For the text-containing cell, return its midpoint in (X, Y) coordinate format. 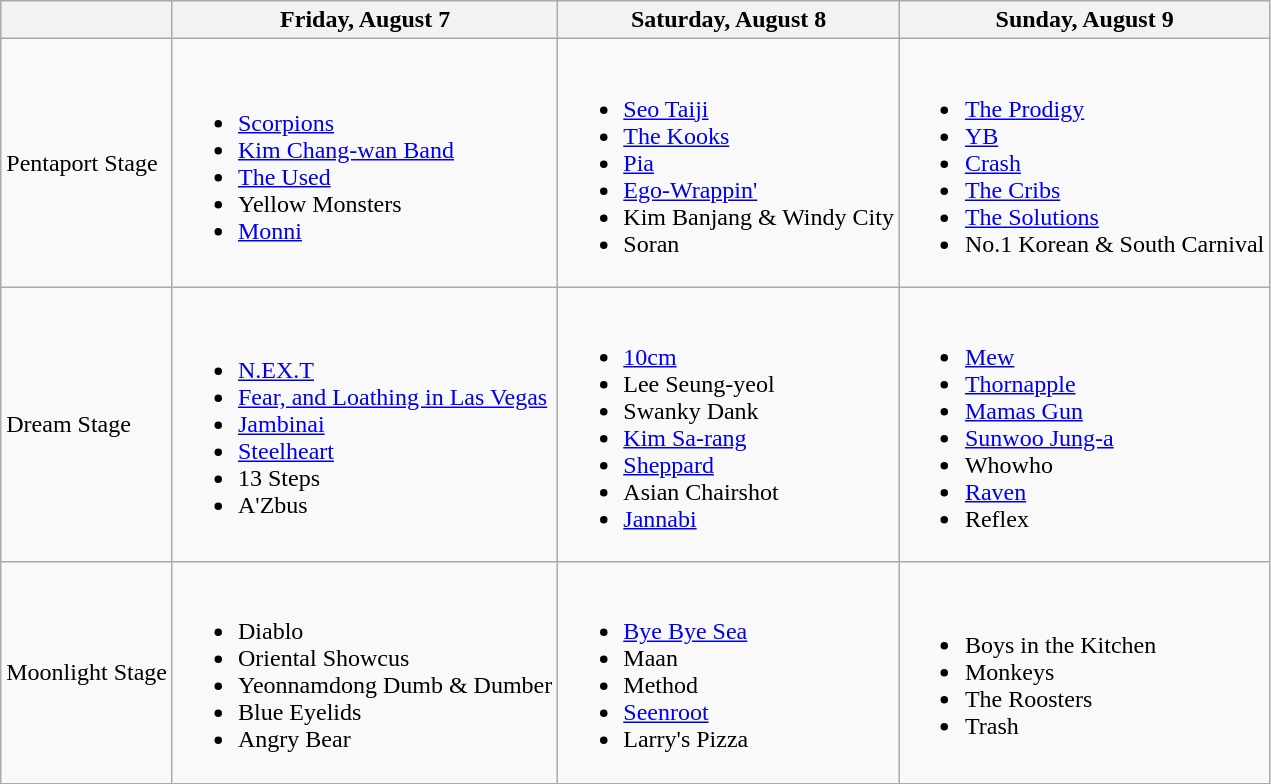
Dream Stage (87, 424)
DiabloOriental ShowcusYeonnamdong Dumb & DumberBlue EyelidsAngry Bear (364, 672)
Seo TaijiThe KooksPiaEgo-Wrappin'Kim Banjang & Windy CitySoran (729, 163)
Boys in the KitchenMonkeysThe RoostersTrash (1084, 672)
Friday, August 7 (364, 20)
The ProdigyYBCrashThe CribsThe SolutionsNo.1 Korean & South Carnival (1084, 163)
MewThornappleMamas GunSunwoo Jung-aWhowhoRavenReflex (1084, 424)
ScorpionsKim Chang-wan BandThe UsedYellow MonstersMonni (364, 163)
Saturday, August 8 (729, 20)
Sunday, August 9 (1084, 20)
Moonlight Stage (87, 672)
Bye Bye SeaMaanMethodSeenrootLarry's Pizza (729, 672)
10cmLee Seung-yeolSwanky DankKim Sa-rangSheppardAsian ChairshotJannabi (729, 424)
Pentaport Stage (87, 163)
N.EX.TFear, and Loathing in Las VegasJambinaiSteelheart13 StepsA'Zbus (364, 424)
